Capture the cell that displays the provided text and extract its [X, Y] central coordinate. 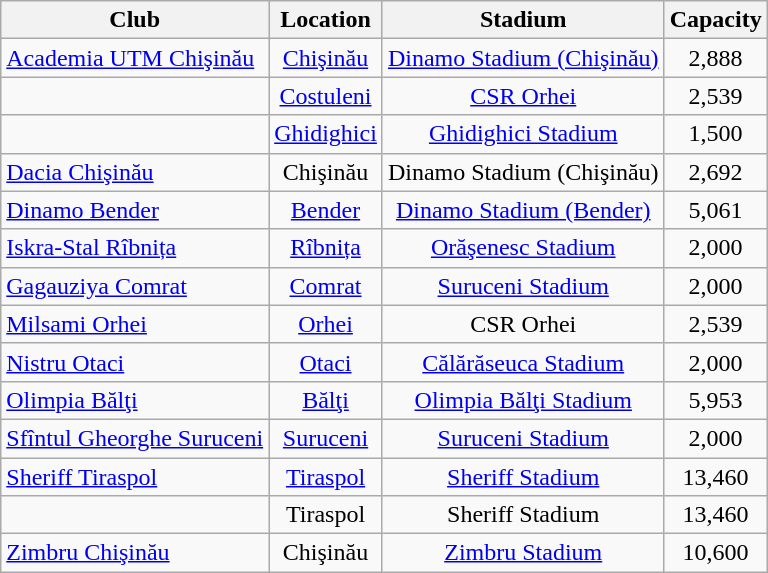
Ghidighici [326, 134]
Orăşenesc Stadium [523, 248]
Zimbru Chişinău [135, 553]
Ghidighici Stadium [523, 134]
Nistru Otaci [135, 362]
Comrat [326, 286]
Milsami Orhei [135, 324]
Olimpia Bălţi Stadium [523, 400]
Club [135, 20]
Academia UTM Chişinău [135, 58]
Sfîntul Gheorghe Suruceni [135, 438]
Location [326, 20]
Dacia Chişinău [135, 172]
Olimpia Bălţi [135, 400]
Bender [326, 210]
Dinamo Bender [135, 210]
Zimbru Stadium [523, 553]
5,953 [716, 400]
2,888 [716, 58]
Orhei [326, 324]
Bălţi [326, 400]
Iskra-Stal Rîbnița [135, 248]
5,061 [716, 210]
Sheriff Tiraspol [135, 477]
Capacity [716, 20]
1,500 [716, 134]
2,692 [716, 172]
Călărăseuca Stadium [523, 362]
Gagauziya Comrat [135, 286]
Otaci [326, 362]
Dinamo Stadium (Bender) [523, 210]
10,600 [716, 553]
Rîbnița [326, 248]
Suruceni [326, 438]
Stadium [523, 20]
Costuleni [326, 96]
